For the text-containing cell, return its midpoint in [X, Y] coordinate format. 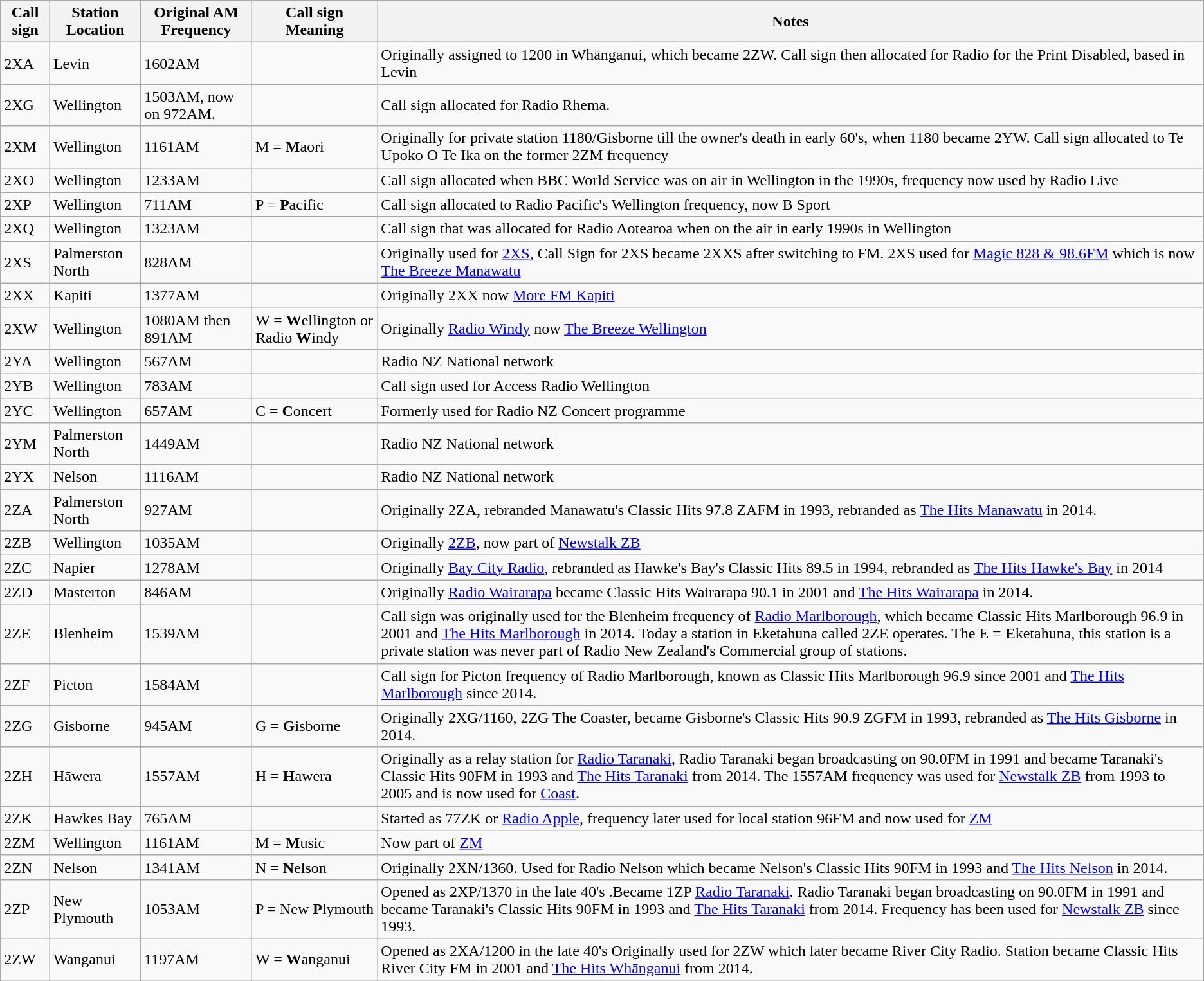
Originally Radio Wairarapa became Classic Hits Wairarapa 90.1 in 2001 and The Hits Wairarapa in 2014. [790, 592]
Hawkes Bay [95, 818]
Call sign allocated for Radio Rhema. [790, 105]
W = Wellington or Radio Windy [314, 328]
2ZC [26, 568]
828AM [197, 262]
Call sign for Picton frequency of Radio Marlborough, known as Classic Hits Marlborough 96.9 since 2001 and The Hits Marlborough since 2014. [790, 684]
Call sign allocated when BBC World Service was on air in Wellington in the 1990s, frequency now used by Radio Live [790, 180]
2XS [26, 262]
1323AM [197, 229]
Napier [95, 568]
Hāwera [95, 777]
1557AM [197, 777]
1539AM [197, 634]
2YB [26, 386]
Originally used for 2XS, Call Sign for 2XS became 2XXS after switching to FM. 2XS used for Magic 828 & 98.6FM which is now The Breeze Manawatu [790, 262]
2ZE [26, 634]
Originally 2ZB, now part of Newstalk ZB [790, 543]
2XG [26, 105]
Levin [95, 63]
Formerly used for Radio NZ Concert programme [790, 411]
1449AM [197, 444]
Gisborne [95, 726]
2YC [26, 411]
1278AM [197, 568]
783AM [197, 386]
Originally 2ZA, rebranded Manawatu's Classic Hits 97.8 ZAFM in 1993, rebranded as The Hits Manawatu in 2014. [790, 510]
2XW [26, 328]
Masterton [95, 592]
Blenheim [95, 634]
N = Nelson [314, 867]
1584AM [197, 684]
M = Maori [314, 147]
Call sign used for Access Radio Wellington [790, 386]
Call sign allocated to Radio Pacific's Wellington frequency, now B Sport [790, 204]
Originally 2XX now More FM Kapiti [790, 295]
Originally Bay City Radio, rebranded as Hawke's Bay's Classic Hits 89.5 in 1994, rebranded as The Hits Hawke's Bay in 2014 [790, 568]
2ZF [26, 684]
Original AM Frequency [197, 22]
2XP [26, 204]
Wanganui [95, 959]
Call sign that was allocated for Radio Aotearoa when on the air in early 1990s in Wellington [790, 229]
945AM [197, 726]
1080AM then 891AM [197, 328]
Picton [95, 684]
2XM [26, 147]
2ZW [26, 959]
1377AM [197, 295]
P = New Plymouth [314, 909]
2ZA [26, 510]
G = Gisborne [314, 726]
2YA [26, 361]
2ZD [26, 592]
Started as 77ZK or Radio Apple, frequency later used for local station 96FM and now used for ZM [790, 818]
C = Concert [314, 411]
2ZB [26, 543]
1233AM [197, 180]
1341AM [197, 867]
Now part of ZM [790, 843]
Originally Radio Windy now The Breeze Wellington [790, 328]
1053AM [197, 909]
2ZG [26, 726]
W = Wanganui [314, 959]
1503AM, now on 972AM. [197, 105]
P = Pacific [314, 204]
927AM [197, 510]
Station Location [95, 22]
1035AM [197, 543]
846AM [197, 592]
567AM [197, 361]
1197AM [197, 959]
1116AM [197, 477]
2ZK [26, 818]
H = Hawera [314, 777]
Call sign Meaning [314, 22]
Originally 2XN/1360. Used for Radio Nelson which became Nelson's Classic Hits 90FM in 1993 and The Hits Nelson in 2014. [790, 867]
765AM [197, 818]
Kapiti [95, 295]
2XQ [26, 229]
M = Music [314, 843]
Originally assigned to 1200 in Whānganui, which became 2ZW. Call sign then allocated for Radio for the Print Disabled, based in Levin [790, 63]
Notes [790, 22]
Originally 2XG/1160, 2ZG The Coaster, became Gisborne's Classic Hits 90.9 ZGFM in 1993, rebranded as The Hits Gisborne in 2014. [790, 726]
2ZH [26, 777]
2XO [26, 180]
657AM [197, 411]
Call sign [26, 22]
2YX [26, 477]
1602AM [197, 63]
2YM [26, 444]
New Plymouth [95, 909]
2ZN [26, 867]
2XX [26, 295]
2ZP [26, 909]
2ZM [26, 843]
711AM [197, 204]
2XA [26, 63]
